Scan for the cell matching the given text and deliver its [x, y] coordinate at center. 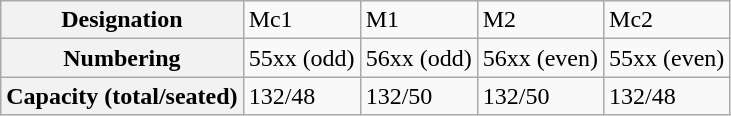
M2 [540, 20]
Mc1 [302, 20]
56xx (even) [540, 58]
M1 [418, 20]
55xx (even) [667, 58]
55xx (odd) [302, 58]
Capacity (total/seated) [122, 96]
Numbering [122, 58]
Mc2 [667, 20]
56xx (odd) [418, 58]
Designation [122, 20]
